Detect which cell encompasses the target text, then output its (x, y) center coordinate. 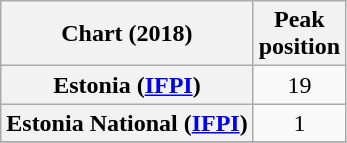
Chart (2018) (127, 34)
Estonia National (IFPI) (127, 123)
Peakposition (299, 34)
19 (299, 85)
1 (299, 123)
Estonia (IFPI) (127, 85)
